Extract the [x, y] coordinate from the center of the cell holding the provided text.  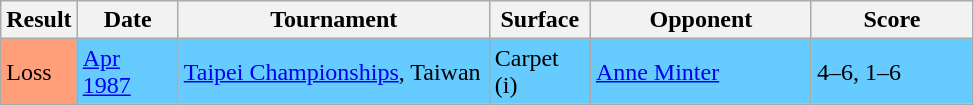
Loss [39, 72]
Carpet (i) [540, 72]
Tournament [334, 20]
Date [128, 20]
Apr 1987 [128, 72]
Opponent [700, 20]
4–6, 1–6 [892, 72]
Anne Minter [700, 72]
Taipei Championships, Taiwan [334, 72]
Surface [540, 20]
Score [892, 20]
Result [39, 20]
